Provide the (X, Y) coordinate of the cell's center where the given text is located.  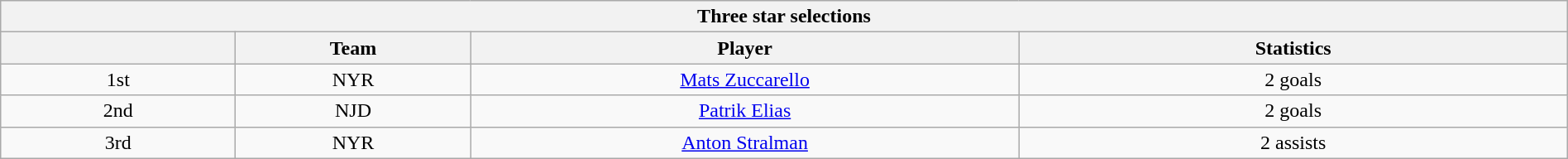
Mats Zuccarello (744, 79)
2 assists (1293, 142)
2nd (118, 111)
Statistics (1293, 48)
NJD (353, 111)
Anton Stralman (744, 142)
1st (118, 79)
3rd (118, 142)
Three star selections (784, 17)
Player (744, 48)
Patrik Elias (744, 111)
Team (353, 48)
